Detect which cell encompasses the target text, then output its [X, Y] center coordinate. 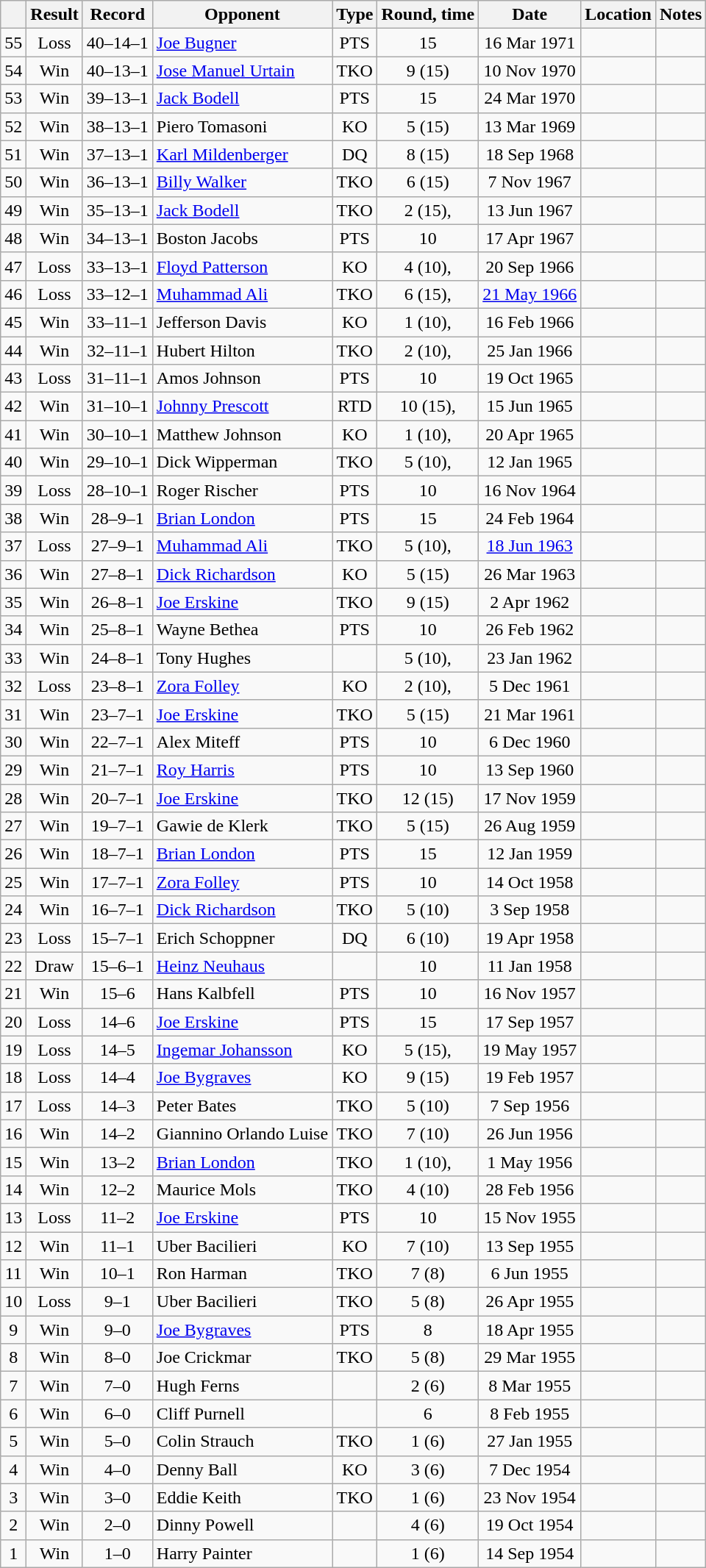
20 Sep 1966 [529, 266]
7 [13, 1386]
7–0 [118, 1386]
23–8–1 [118, 686]
6 (15), [428, 294]
Matthew Johnson [242, 434]
37 [13, 546]
Result [54, 15]
19 Apr 1958 [529, 938]
14–4 [118, 1078]
6 (15) [428, 182]
Joe Bugner [242, 43]
Jefferson Davis [242, 322]
Roy Harris [242, 770]
29 Mar 1955 [529, 1358]
18 Apr 1955 [529, 1330]
Ron Harman [242, 1274]
15 Nov 1955 [529, 1217]
4 (6) [428, 1525]
Floyd Patterson [242, 266]
26 Feb 1962 [529, 630]
16 Mar 1971 [529, 43]
7 (8) [428, 1274]
1–0 [118, 1553]
17 Sep 1957 [529, 1022]
26 Jun 1956 [529, 1134]
7 Sep 1956 [529, 1106]
Tony Hughes [242, 658]
17 [13, 1106]
Alex Miteff [242, 742]
23 [13, 938]
Heinz Neuhaus [242, 966]
37–13–1 [118, 154]
Jose Manuel Urtain [242, 71]
3–0 [118, 1497]
46 [13, 294]
8–0 [118, 1358]
17–7–1 [118, 882]
Karl Mildenberger [242, 154]
28 [13, 798]
Billy Walker [242, 182]
16 [13, 1134]
14–2 [118, 1134]
14 [13, 1189]
27–8–1 [118, 574]
Record [118, 15]
12–2 [118, 1189]
26 Mar 1963 [529, 574]
23 Nov 1954 [529, 1497]
16 Feb 1966 [529, 322]
2 [13, 1525]
28–10–1 [118, 490]
10 Nov 1970 [529, 71]
32–11–1 [118, 351]
18 Jun 1963 [529, 546]
Opponent [242, 15]
13 Jun 1967 [529, 210]
15–7–1 [118, 938]
12 [13, 1246]
14–3 [118, 1106]
31–10–1 [118, 407]
21 May 1966 [529, 294]
23–7–1 [118, 714]
26–8–1 [118, 602]
29–10–1 [118, 462]
19–7–1 [118, 826]
38 [13, 518]
Erich Schoppner [242, 938]
Gawie de Klerk [242, 826]
8 Mar 1955 [529, 1386]
5 Dec 1961 [529, 686]
13 [13, 1217]
24 [13, 910]
10 (15), [428, 407]
27 [13, 826]
21–7–1 [118, 770]
2–0 [118, 1525]
Colin Strauch [242, 1442]
14 Oct 1958 [529, 882]
Wayne Bethea [242, 630]
Amos Johnson [242, 379]
3 [13, 1497]
Eddie Keith [242, 1497]
Maurice Mols [242, 1189]
28 Feb 1956 [529, 1189]
40–13–1 [118, 71]
32 [13, 686]
53 [13, 99]
24 Feb 1964 [529, 518]
4–0 [118, 1469]
24 Mar 1970 [529, 99]
25 Jan 1966 [529, 351]
12 Jan 1959 [529, 854]
33–11–1 [118, 322]
Hans Kalbfell [242, 994]
Date [529, 15]
4 (10) [428, 1189]
Draw [54, 966]
15 Jun 1965 [529, 407]
Peter Bates [242, 1106]
Dinny Powell [242, 1525]
17 Apr 1967 [529, 238]
Hubert Hilton [242, 351]
31 [13, 714]
41 [13, 434]
Cliff Purnell [242, 1414]
21 Mar 1961 [529, 714]
Piero Tomasoni [242, 126]
11 Jan 1958 [529, 966]
50 [13, 182]
19 Feb 1957 [529, 1078]
6–0 [118, 1414]
28–9–1 [118, 518]
Round, time [428, 15]
Type [354, 15]
36 [13, 574]
Denny Ball [242, 1469]
Location [618, 15]
13–2 [118, 1161]
21 [13, 994]
44 [13, 351]
8 (15) [428, 154]
16–7–1 [118, 910]
2 (6) [428, 1386]
30–10–1 [118, 434]
35 [13, 602]
38–13–1 [118, 126]
19 May 1957 [529, 1050]
17 Nov 1959 [529, 798]
Johnny Prescott [242, 407]
20–7–1 [118, 798]
20 Apr 1965 [529, 434]
25–8–1 [118, 630]
33–13–1 [118, 266]
33–12–1 [118, 294]
9–1 [118, 1302]
Notes [680, 15]
36–13–1 [118, 182]
35–13–1 [118, 210]
30 [13, 742]
26 [13, 854]
1 [13, 1553]
34 [13, 630]
9–0 [118, 1330]
22–7–1 [118, 742]
33 [13, 658]
43 [13, 379]
3 (6) [428, 1469]
Ingemar Johansson [242, 1050]
6 Jun 1955 [529, 1274]
Joe Crickmar [242, 1358]
19 Oct 1965 [529, 379]
16 Nov 1964 [529, 490]
11–2 [118, 1217]
27 Jan 1955 [529, 1442]
1 May 1956 [529, 1161]
23 Jan 1962 [529, 658]
Giannino Orlando Luise [242, 1134]
15–6 [118, 994]
25 [13, 882]
18–7–1 [118, 854]
Harry Painter [242, 1553]
52 [13, 126]
26 Aug 1959 [529, 826]
14 Sep 1954 [529, 1553]
45 [13, 322]
39 [13, 490]
13 Sep 1955 [529, 1246]
2 Apr 1962 [529, 602]
5 (15), [428, 1050]
RTD [354, 407]
5–0 [118, 1442]
18 [13, 1078]
9 [13, 1330]
6 Dec 1960 [529, 742]
11 [13, 1274]
2 (15), [428, 210]
18 Sep 1968 [529, 154]
13 Mar 1969 [529, 126]
3 Sep 1958 [529, 910]
12 Jan 1965 [529, 462]
40 [13, 462]
11–1 [118, 1246]
26 Apr 1955 [529, 1302]
4 [13, 1469]
7 Dec 1954 [529, 1469]
7 Nov 1967 [529, 182]
49 [13, 210]
31–11–1 [118, 379]
51 [13, 154]
16 Nov 1957 [529, 994]
15–6–1 [118, 966]
27–9–1 [118, 546]
19 Oct 1954 [529, 1525]
47 [13, 266]
Boston Jacobs [242, 238]
Dick Wipperman [242, 462]
Roger Rischer [242, 490]
14–6 [118, 1022]
5 [13, 1442]
29 [13, 770]
12 (15) [428, 798]
48 [13, 238]
10–1 [118, 1274]
54 [13, 71]
20 [13, 1022]
14–5 [118, 1050]
24–8–1 [118, 658]
40–14–1 [118, 43]
4 (10), [428, 266]
22 [13, 966]
8 Feb 1955 [529, 1414]
6 (10) [428, 938]
42 [13, 407]
55 [13, 43]
19 [13, 1050]
34–13–1 [118, 238]
Hugh Ferns [242, 1386]
13 Sep 1960 [529, 770]
39–13–1 [118, 99]
